For the text-containing cell, return its midpoint in [X, Y] coordinate format. 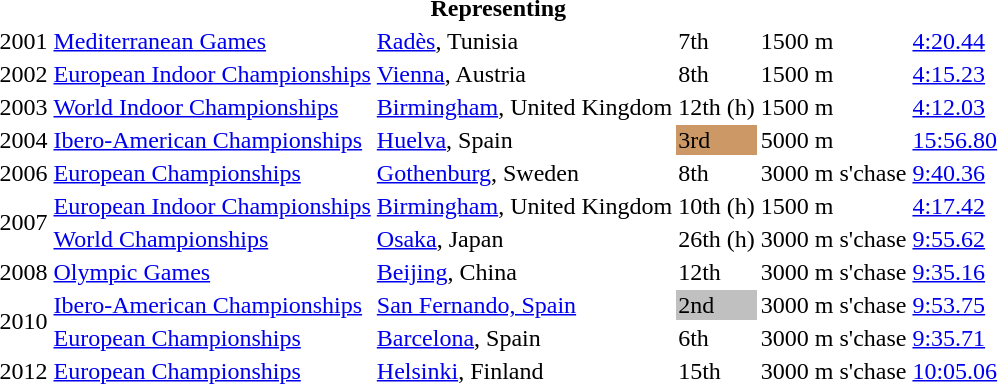
Beijing, China [524, 272]
Huelva, Spain [524, 140]
Mediterranean Games [212, 41]
7th [717, 41]
Olympic Games [212, 272]
6th [717, 338]
2nd [717, 305]
26th (h) [717, 239]
Vienna, Austria [524, 74]
10th (h) [717, 206]
World Indoor Championships [212, 107]
Osaka, Japan [524, 239]
Radès, Tunisia [524, 41]
Gothenburg, Sweden [524, 173]
12th [717, 272]
World Championships [212, 239]
San Fernando, Spain [524, 305]
5000 m [834, 140]
3rd [717, 140]
12th (h) [717, 107]
Barcelona, Spain [524, 338]
